Locate the cell with the specified text and output its (X, Y) center coordinate. 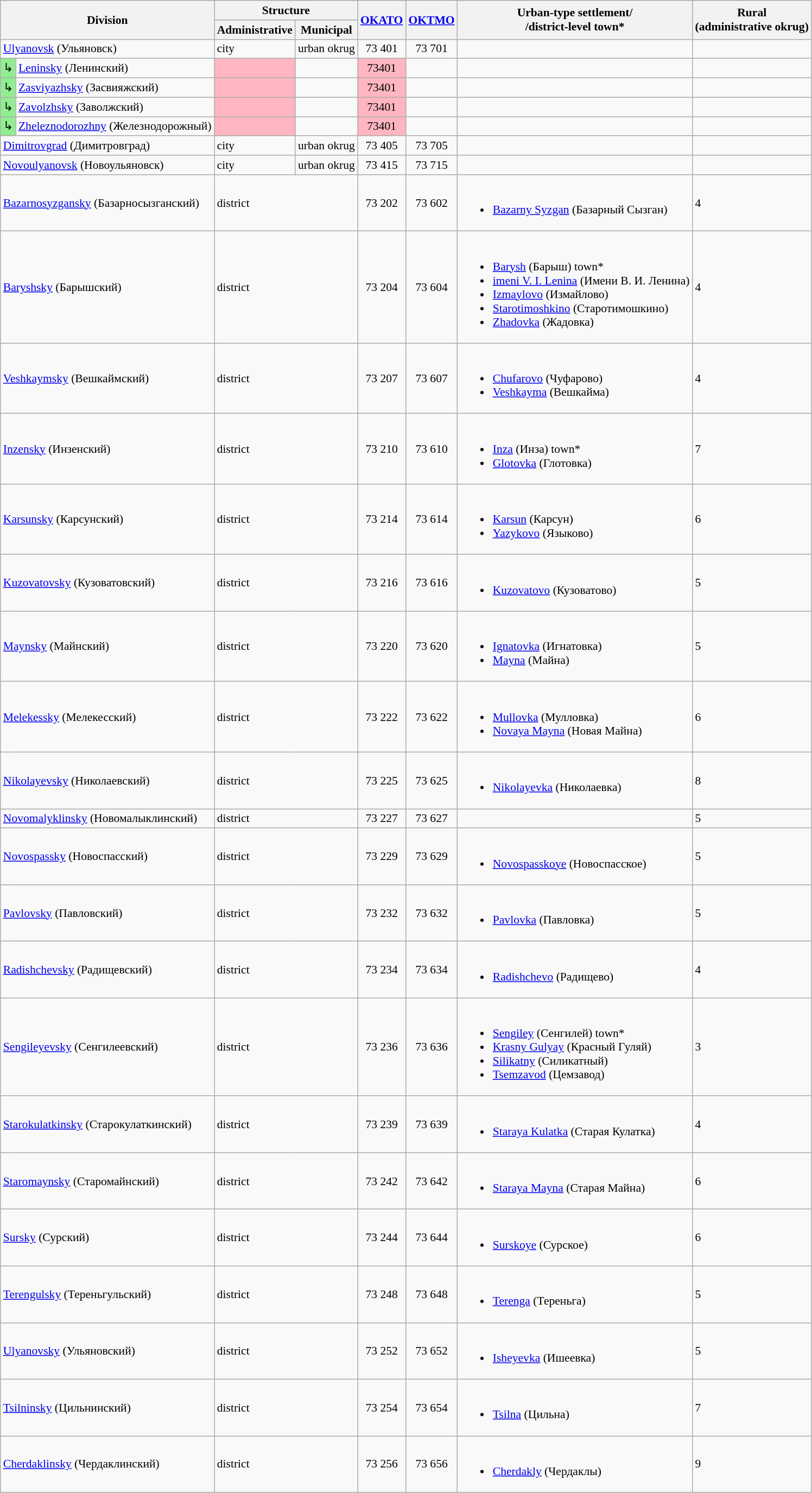
Kuzovatovo (Кузоватово) (575, 583)
Staromaynsky (Старомайнский) (107, 1181)
73 701 (431, 49)
73 652 (431, 1351)
Cherdakly (Чердаклы) (575, 1464)
Mullovka (Мулловка)Novaya Mayna (Новая Майна) (575, 717)
Novoulyanovsk (Новоульяновск) (107, 165)
Staraya Kulatka (Старая Кулатка) (575, 1124)
73 604 (431, 287)
Municipal (327, 30)
Terenga (Тереньга) (575, 1294)
73 642 (431, 1181)
OKATO (382, 20)
73 629 (431, 857)
73 610 (431, 449)
Zavolzhsky (Заволжский) (115, 107)
73 234 (382, 970)
OKTMO (431, 20)
73 401 (382, 49)
Bazarny Syzgan (Базарный Сызган) (575, 203)
73 632 (431, 913)
Chufarovo (Чуфарово)Veshkayma (Вешкайма) (575, 378)
73 415 (382, 165)
73 616 (431, 583)
Tsilninsky (Цильнинский) (107, 1408)
Division (107, 20)
Pavlovsky (Павловский) (107, 913)
Veshkaymsky (Вешкаймский) (107, 378)
Cherdaklinsky (Чердаклинский) (107, 1464)
73 636 (431, 1047)
73 602 (431, 203)
Ulyanovsky (Ульяновский) (107, 1351)
Ulyanovsk (Ульяновск) (107, 49)
Karsunsky (Карсунский) (107, 520)
Administrative (255, 30)
73 405 (382, 146)
3 (752, 1047)
9 (752, 1464)
Starokulatkinsky (Старокулаткинский) (107, 1124)
Barysh (Барыш) town*imeni V. I. Lenina (Имени В. И. Ленина)Izmaylovo (Измайлово)Starotimoshkino (Старотимошкино)Zhadovka (Жадовка) (575, 287)
Sengiley (Сенгилей) town*Krasny Gulyay (Красный Гуляй)Silikatny (Силикатный)Tsemzavod (Цемзавод) (575, 1047)
73 210 (382, 449)
Novospassky (Новоспасский) (107, 857)
73 239 (382, 1124)
Baryshsky (Барышский) (107, 287)
Tsilna (Цильна) (575, 1408)
73 625 (431, 781)
73 222 (382, 717)
8 (752, 781)
Inza (Инза) town*Glotovka (Глотовка) (575, 449)
73 607 (431, 378)
73 634 (431, 970)
73 227 (382, 819)
Karsun (Карсун)Yazykovo (Языково) (575, 520)
73 614 (431, 520)
Nikolayevsky (Николаевский) (107, 781)
73 232 (382, 913)
73 627 (431, 819)
Isheyevka (Ишеевка) (575, 1351)
Bazarnosyzgansky (Базарносызганский) (107, 203)
73 242 (382, 1181)
73 202 (382, 203)
Leninsky (Ленинский) (115, 68)
73 648 (431, 1294)
Kuzovatovsky (Кузоватовский) (107, 583)
Structure (286, 10)
73 705 (431, 146)
Melekessky (Мелекесский) (107, 717)
73 254 (382, 1408)
73 244 (382, 1238)
73 622 (431, 717)
Urban-type settlement//district-level town* (575, 20)
73 252 (382, 1351)
Radishchevo (Радищево) (575, 970)
73 225 (382, 781)
Radishchevsky (Радищевский) (107, 970)
73 639 (431, 1124)
Staraya Mayna (Старая Майна) (575, 1181)
73 656 (431, 1464)
73 229 (382, 857)
73 236 (382, 1047)
Zasviyazhsky (Засвияжский) (115, 88)
Inzensky (Инзенский) (107, 449)
Ignatovka (Игнатовка)Mayna (Майна) (575, 647)
Nikolayevka (Николаевка) (575, 781)
73 214 (382, 520)
73 207 (382, 378)
Surskoye (Сурское) (575, 1238)
73 204 (382, 287)
Rural(administrative okrug) (752, 20)
Novomalyklinsky (Новомалыклинский) (107, 819)
73 256 (382, 1464)
Sengileyevsky (Сенгилеевский) (107, 1047)
73 620 (431, 647)
Terengulsky (Тереньгульский) (107, 1294)
73 248 (382, 1294)
Sursky (Сурский) (107, 1238)
Novospasskoye (Новоспасское) (575, 857)
73 644 (431, 1238)
73 654 (431, 1408)
73 715 (431, 165)
73 220 (382, 647)
Zheleznodorozhny (Железнодорожный) (115, 126)
Dimitrovgrad (Димитровград) (107, 146)
73 216 (382, 583)
Maynsky (Майнский) (107, 647)
Pavlovka (Павловка) (575, 913)
